Return (X, Y) of the center of cell containing provided text 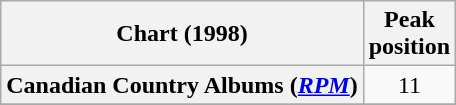
Canadian Country Albums (RPM) (182, 85)
11 (409, 85)
Chart (1998) (182, 34)
Peak position (409, 34)
